Extract the (X, Y) coordinate from the center of the cell holding the provided text.  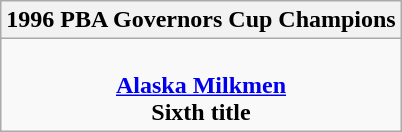
1996 PBA Governors Cup Champions (201, 20)
Alaska Milkmen Sixth title (201, 85)
